Pinpoint the cell where the given text exists, returning its (x, y) midpoint coordinate. 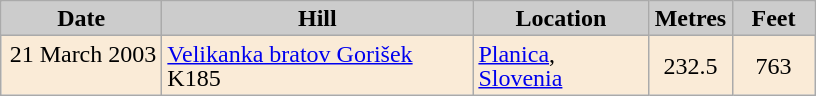
232.5 (690, 66)
Metres (690, 18)
Feet (774, 18)
763 (774, 66)
Date (82, 18)
Location (561, 18)
Velikanka bratov Gorišek K185 (318, 66)
21 March 2003 (82, 66)
Hill (318, 18)
Planica, Slovenia (561, 66)
